Scan for the cell matching the given text and deliver its (x, y) coordinate at center. 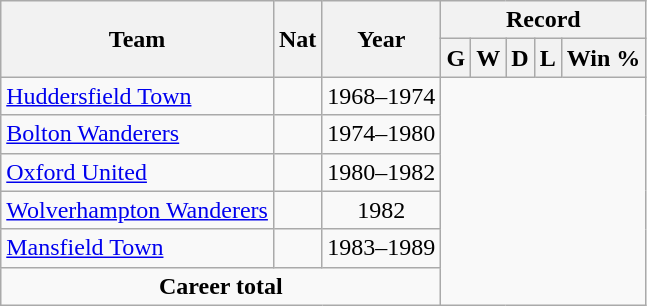
Win % (604, 58)
Huddersfield Town (138, 96)
1980–1982 (382, 172)
1982 (382, 210)
L (548, 58)
Nat (297, 39)
Team (138, 39)
G (456, 58)
D (520, 58)
Year (382, 39)
Bolton Wanderers (138, 134)
Career total (221, 286)
1983–1989 (382, 248)
Mansfield Town (138, 248)
1968–1974 (382, 96)
Wolverhampton Wanderers (138, 210)
1974–1980 (382, 134)
W (488, 58)
Oxford United (138, 172)
Record (544, 20)
